Locate the cell with the specified text and output its (X, Y) center coordinate. 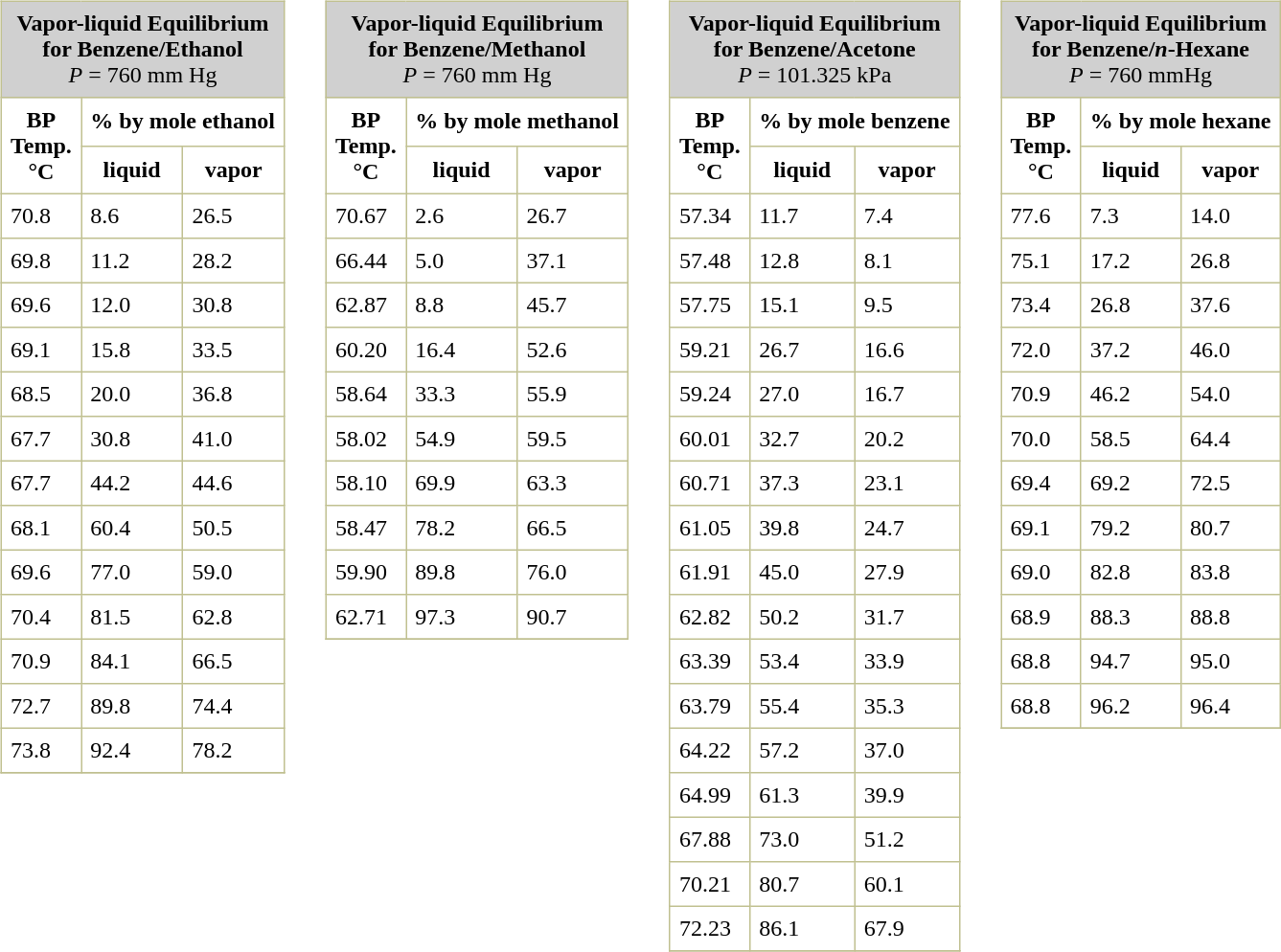
58.10 (366, 483)
88.8 (1230, 617)
59.24 (709, 394)
97.3 (462, 617)
95.0 (1230, 661)
67.88 (709, 839)
68.1 (40, 528)
20.2 (906, 439)
16.6 (906, 350)
59.21 (709, 350)
69.0 (1041, 572)
Vapor-liquid Equilibriumfor Benzene/EthanolP = 760 mm Hg (142, 49)
62.71 (366, 617)
37.2 (1131, 350)
70.0 (1041, 439)
60.71 (709, 483)
63.39 (709, 661)
8.8 (462, 305)
57.2 (801, 750)
11.7 (801, 215)
54.0 (1230, 394)
63.3 (573, 483)
24.7 (906, 528)
59.0 (234, 572)
63.79 (709, 706)
83.8 (1230, 572)
2.6 (462, 215)
79.2 (1131, 528)
39.8 (801, 528)
70.4 (40, 617)
37.0 (906, 750)
86.1 (801, 928)
61.05 (709, 528)
33.9 (906, 661)
62.8 (234, 617)
60.01 (709, 439)
96.2 (1131, 706)
5.0 (462, 261)
69.9 (462, 483)
17.2 (1131, 261)
69.8 (40, 261)
7.4 (906, 215)
73.4 (1041, 305)
62.87 (366, 305)
Vapor-liquid Equilibriumfor Benzene/AcetoneP = 101.325 kPa (814, 49)
60.1 (906, 884)
90.7 (573, 617)
72.7 (40, 706)
55.4 (801, 706)
Vapor-liquid Equilibriumfor Benzene/n-HexaneP = 760 mmHg (1140, 49)
73.8 (40, 750)
59.5 (573, 439)
11.2 (132, 261)
58.64 (366, 394)
66.44 (366, 261)
51.2 (906, 839)
20.0 (132, 394)
26.5 (234, 215)
77.6 (1041, 215)
69.2 (1131, 483)
35.3 (906, 706)
% by mole ethanol (183, 122)
46.0 (1230, 350)
57.34 (709, 215)
92.4 (132, 750)
8.6 (132, 215)
50.5 (234, 528)
32.7 (801, 439)
55.9 (573, 394)
9.5 (906, 305)
94.7 (1131, 661)
53.4 (801, 661)
37.6 (1230, 305)
15.8 (132, 350)
27.0 (801, 394)
69.4 (1041, 483)
84.1 (132, 661)
72.5 (1230, 483)
14.0 (1230, 215)
Vapor-liquid Equilibriumfor Benzene/MethanolP = 760 mm Hg (477, 49)
16.4 (462, 350)
64.4 (1230, 439)
58.47 (366, 528)
36.8 (234, 394)
62.82 (709, 617)
70.8 (40, 215)
61.3 (801, 795)
33.3 (462, 394)
70.21 (709, 884)
76.0 (573, 572)
74.4 (234, 706)
45.7 (573, 305)
75.1 (1041, 261)
% by mole methanol (517, 122)
72.23 (709, 928)
77.0 (132, 572)
96.4 (1230, 706)
46.2 (1131, 394)
88.3 (1131, 617)
64.99 (709, 795)
50.2 (801, 617)
27.9 (906, 572)
72.0 (1041, 350)
44.2 (132, 483)
37.3 (801, 483)
57.48 (709, 261)
41.0 (234, 439)
54.9 (462, 439)
73.0 (801, 839)
12.8 (801, 261)
23.1 (906, 483)
64.22 (709, 750)
82.8 (1131, 572)
12.0 (132, 305)
58.5 (1131, 439)
81.5 (132, 617)
8.1 (906, 261)
70.67 (366, 215)
15.1 (801, 305)
59.90 (366, 572)
68.5 (40, 394)
% by mole hexane (1180, 122)
16.7 (906, 394)
% by mole benzene (855, 122)
39.9 (906, 795)
58.02 (366, 439)
44.6 (234, 483)
52.6 (573, 350)
7.3 (1131, 215)
60.20 (366, 350)
67.9 (906, 928)
28.2 (234, 261)
31.7 (906, 617)
45.0 (801, 572)
68.9 (1041, 617)
61.91 (709, 572)
37.1 (573, 261)
57.75 (709, 305)
60.4 (132, 528)
33.5 (234, 350)
